Provide the [x, y] coordinate of the cell's center where the given text is located.  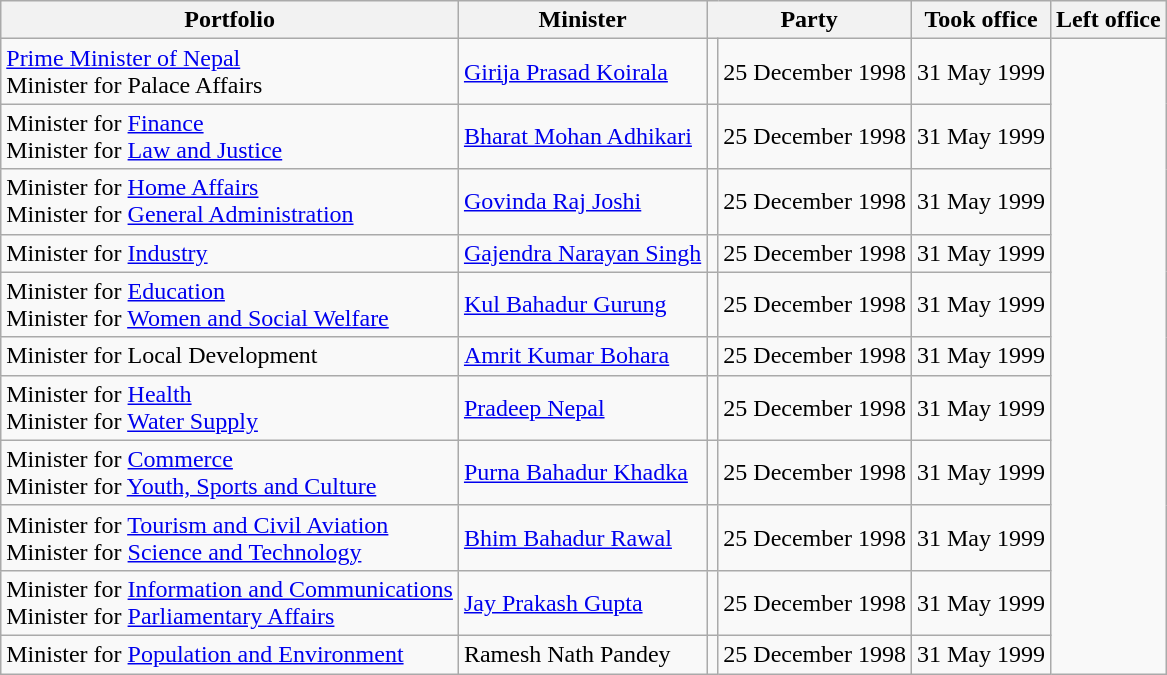
Prime Minister of NepalMinister for Palace Affairs [230, 72]
Left office [1109, 20]
Purna Bahadur Khadka [582, 472]
Took office [980, 20]
Portfolio [230, 20]
Minister for Information and CommunicationsMinister for Parliamentary Affairs [230, 602]
Minister for Home AffairsMinister for General Administration [230, 202]
Kul Bahadur Gurung [582, 304]
Gajendra Narayan Singh [582, 253]
Girija Prasad Koirala [582, 72]
Minister for Industry [230, 253]
Amrit Kumar Bohara [582, 356]
Minister [582, 20]
Minister for Tourism and Civil AviationMinister for Science and Technology [230, 538]
Jay Prakash Gupta [582, 602]
Minister for HealthMinister for Water Supply [230, 408]
Pradeep Nepal [582, 408]
Minister for EducationMinister for Women and Social Welfare [230, 304]
Minister for CommerceMinister for Youth, Sports and Culture [230, 472]
Ramesh Nath Pandey [582, 654]
Bharat Mohan Adhikari [582, 136]
Minister for Population and Environment [230, 654]
Party [810, 20]
Minister for Local Development [230, 356]
Govinda Raj Joshi [582, 202]
Minister for FinanceMinister for Law and Justice [230, 136]
Bhim Bahadur Rawal [582, 538]
